Return [X, Y] of the center of cell containing provided text 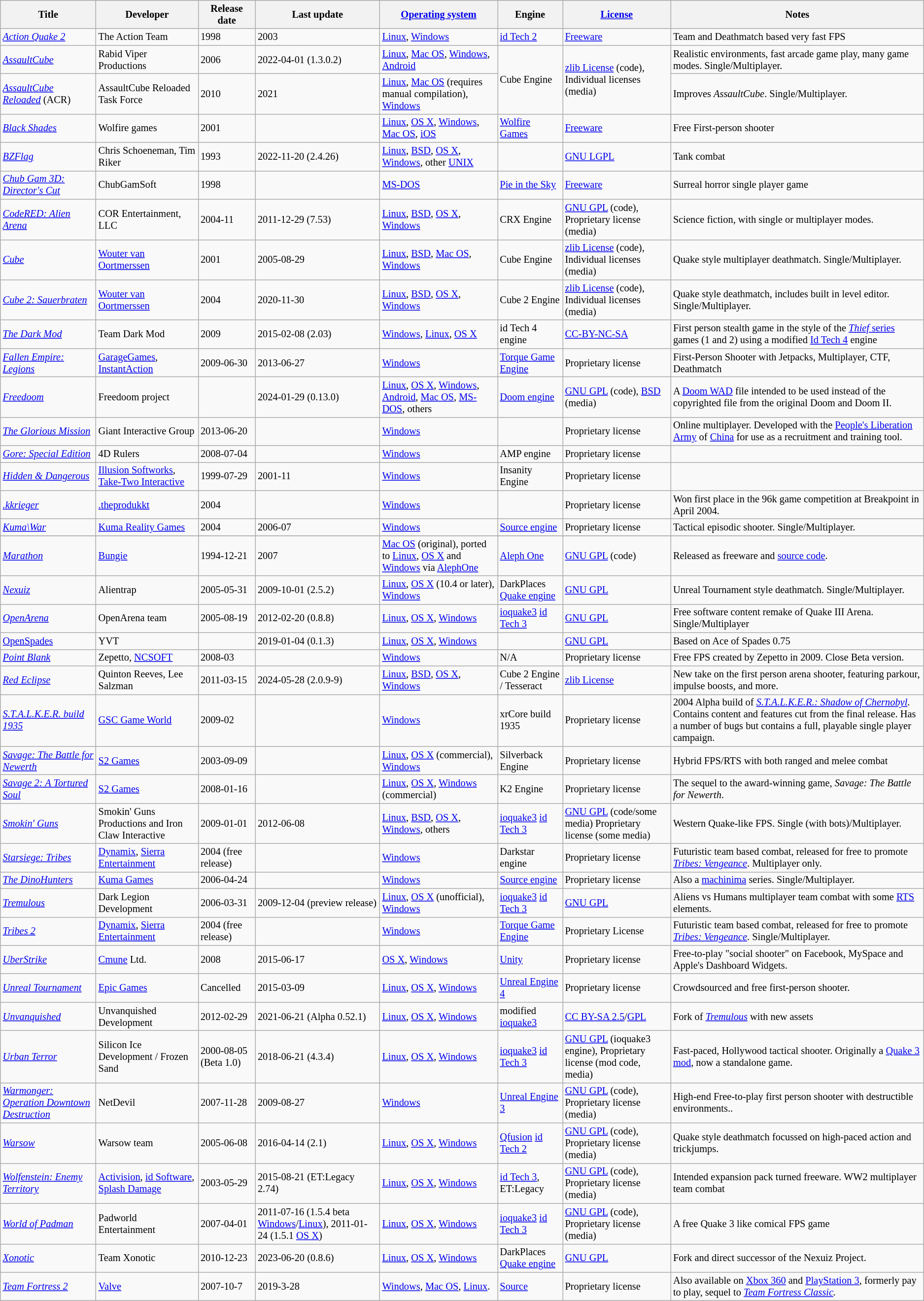
2004-11 [227, 219]
GNU GPL (ioquake3 engine), Proprietary license (mod code, media) [617, 1056]
2006-07 [317, 527]
Last update [317, 14]
modified ioquake3 [530, 1017]
YVT [147, 641]
Futuristic team based combat, released for free to promote Tribes: Vengeance. Single/Multiplayer. [797, 931]
License [617, 14]
Fork and direct successor of the Nexuiz Project. [797, 1258]
2021 [317, 94]
OS X, Windows [439, 959]
2009-06-30 [227, 363]
Illusion Softworks, Take-Two Interactive [147, 476]
Zepetto, NCSOFT [147, 658]
Kuma Games [147, 880]
Marathon [48, 556]
2006-04-24 [227, 880]
2012-02-29 [227, 1017]
Linux, OS X (10.4 or later), Windows [439, 590]
Cancelled [227, 988]
2008 [227, 959]
Action Quake 2 [48, 37]
A Doom WAD file intended to be used instead of the copyrighted file from the original Doom and Doom II. [797, 397]
Savage 2: A Tortured Soul [48, 789]
id Tech 2 [530, 37]
1999-07-29 [227, 476]
Windows, Mac OS, Linux. [439, 1286]
Red Eclipse [48, 680]
Realistic environments, fast arcade game play, many game modes. Single/Multiplayer. [797, 60]
CRX Engine [530, 219]
Fast-paced, Hollywood tactical shooter. Originally a Quake 3 mod, now a standalone game. [797, 1056]
Warsow team [147, 1143]
Western Quake-like FPS. Single (with bots)/Multiplayer. [797, 823]
Insanity Engine [530, 476]
2009-12-04 (preview release) [317, 903]
Wolfire Games [530, 128]
1993 [227, 157]
Cube 2 Engine [530, 300]
2005-05-31 [227, 590]
Smokin' Guns [48, 823]
Released as freeware and source code. [797, 556]
Free software content remake of Quake III Arena. Single/Multiplayer [797, 618]
Cube 2: Sauerbraten [48, 300]
GarageGames, InstantAction [147, 363]
2000-08-05 (Beta 1.0) [227, 1056]
Windows, Linux, OS X [439, 334]
Quake style deathmatch, includes built in level editor. Single/Multiplayer. [797, 300]
Freedoom [48, 397]
4D Rulers [147, 454]
Fallen Empire: Legions [48, 363]
.theprodukkt [147, 505]
Quake style deathmatch focussed on high-paced action and trickjumps. [797, 1143]
2024-01-29 (0.13.0) [317, 397]
2003-09-09 [227, 761]
Cube [48, 260]
2003-05-29 [227, 1183]
COR Entertainment, LLC [147, 219]
Qfusion id Tech 2 [530, 1143]
Fork of Tremulous with new assets [797, 1017]
CC-BY-NC-SA [617, 334]
Linux, Mac OS (requires manual compilation), Windows [439, 94]
Aliens vs Humans multiplayer team combat with some RTS elements. [797, 903]
OpenArena team [147, 618]
New take on the first person arena shooter, featuring parkour, impulse boosts, and more. [797, 680]
Free FPS created by Zepetto in 2009. Close Beta version. [797, 658]
Pie in the Sky [530, 185]
Free-to-play "social shooter" on Facebook, MySpace and Apple's Dashboard Widgets. [797, 959]
Warmonger: Operation Downtown Destruction [48, 1103]
Freedoom project [147, 397]
Kuma\War [48, 527]
Dark Legion Development [147, 903]
A free Quake 3 like comical FPS game [797, 1224]
Wolfire games [147, 128]
Unreal Tournament style deathmatch. Single/Multiplayer. [797, 590]
2005-08-29 [317, 260]
Linux, Windows [439, 37]
.kkrieger [48, 505]
Team Dark Mod [147, 334]
Valve [147, 1286]
Kuma Reality Games [147, 527]
Aleph One [530, 556]
Hybrid FPS/RTS with both ranged and melee combat [797, 761]
2022-04-01 (1.3.0.2) [317, 60]
2008-07-04 [227, 454]
Linux, OS X, Windows, Mac OS, iOS [439, 128]
2012-06-08 [317, 823]
Linux, OS X (unofficial), Windows [439, 903]
High-end Free-to-play first person shooter with destructible environments.. [797, 1103]
Surreal horror single player game [797, 185]
2001-11 [317, 476]
Tribes 2 [48, 931]
2005-08-19 [227, 618]
2015-03-09 [317, 988]
2009-01-01 [227, 823]
Bungie [147, 556]
The sequel to the award-winning game, Savage: The Battle for Newerth. [797, 789]
GNU GPL (code/some media) Proprietary license (some media) [617, 823]
Chris Schoeneman, Tim Riker [147, 157]
2007-04-01 [227, 1224]
Free First-person shooter [797, 128]
AssaultCube Reloaded Task Force [147, 94]
Team Xonotic [147, 1258]
MS-DOS [439, 185]
2008-01-16 [227, 789]
BZFlag [48, 157]
2009 [227, 334]
2011-07-16 (1.5.4 beta Windows/Linux), 2011-01-24 (1.5.1 OS X) [317, 1224]
2011-03-15 [227, 680]
Alientrap [147, 590]
Linux, OS X, Windows, Android, Mac OS, MS-DOS, others [439, 397]
Silverback Engine [530, 761]
Quake style multiplayer deathmatch. Single/Multiplayer. [797, 260]
2007 [317, 556]
Unreal Engine 3 [530, 1103]
Notes [797, 14]
Also available on Xbox 360 and PlayStation 3, formerly pay to play, sequel to Team Fortress Classic. [797, 1286]
Mac OS (original), ported to Linux, OS X and Windows via AlephOne [439, 556]
Urban Terror [48, 1056]
2015-06-17 [317, 959]
Smokin' Guns Productions and Iron Claw Interactive [147, 823]
Savage: The Battle for Newerth [48, 761]
2022-11-20 (2.4.26) [317, 157]
2006 [227, 60]
Black Shades [48, 128]
id Tech 4 engine [530, 334]
Giant Interactive Group [147, 431]
GNU GPL (code), BSD (media) [617, 397]
GNU GPL (code) [617, 556]
AssaultCube Reloaded (ACR) [48, 94]
K2 Engine [530, 789]
Warsow [48, 1143]
S.T.A.L.K.E.R. build 1935 [48, 720]
Tank combat [797, 157]
Activision, id Software, Splash Damage [147, 1183]
AMP engine [530, 454]
ChubGamSoft [147, 185]
Tactical episodic shooter. Single/Multiplayer. [797, 527]
2009-02 [227, 720]
Team and Deathmatch based very fast FPS [797, 37]
Science fiction, with single or multiplayer modes. [797, 219]
2019-3-28 [317, 1286]
2013-06-20 [227, 431]
2023-06-20 (0.8.6) [317, 1258]
Wolfenstein: Enemy Territory [48, 1183]
xrCore build 1935 [530, 720]
Cmune Ltd. [147, 959]
Team Fortress 2 [48, 1286]
The Dark Mod [48, 334]
Rabid Viper Productions [147, 60]
Epic Games [147, 988]
World of Padman [48, 1224]
OpenSpades [48, 641]
AssaultCube [48, 60]
Also a machinima series. Single/Multiplayer. [797, 880]
NetDevil [147, 1103]
2012-02-20 (0.8.8) [317, 618]
Unvanquished Development [147, 1017]
2010 [227, 94]
OpenArena [48, 618]
Darkstar engine [530, 858]
Improves AssaultCube. Single/Multiplayer. [797, 94]
Hidden & Dangerous [48, 476]
2018-06-21 (4.3.4) [317, 1056]
Linux, OS X, Windows (commercial) [439, 789]
Operating system [439, 14]
2008-03 [227, 658]
Proprietary License [617, 931]
2006-03-31 [227, 903]
CC BY-SA 2.5/GPL [617, 1017]
GSC Game World [147, 720]
id Tech 3, ET:Legacy [530, 1183]
Silicon Ice Development / Frozen Sand [147, 1056]
2019-01-04 (0.1.3) [317, 641]
Unity [530, 959]
Engine [530, 14]
First-Person Shooter with Jetpacks, Multiplayer, CTF, Deathmatch [797, 363]
Linux, Mac OS, Windows, Android [439, 60]
2020-11-30 [317, 300]
2015-02-08 (2.03) [317, 334]
Developer [147, 14]
2013-06-27 [317, 363]
2009-08-27 [317, 1103]
GNU LGPL [617, 157]
Unreal Tournament [48, 988]
Release date [227, 14]
Based on Ace of Spades 0.75 [797, 641]
Linux, OS X (commercial), Windows [439, 761]
Futuristic team based combat, released for free to promote Tribes: Vengeance. Multiplayer only. [797, 858]
2011-12-29 (7.53) [317, 219]
Point Blank [48, 658]
Starsiege: Tribes [48, 858]
Linux, BSD, Mac OS, Windows [439, 260]
UberStrike [48, 959]
Padworld Entertainment [147, 1224]
2015-08-21 (ET:Legacy 2.74) [317, 1183]
Won first place in the 96k game competition at Breakpoint in April 2004. [797, 505]
CodeRED: Alien Arena [48, 219]
2021-06-21 (Alpha 0.52.1) [317, 1017]
Unreal Engine 4 [530, 988]
The DinoHunters [48, 880]
2024-05-28 (2.0.9-9) [317, 680]
Linux, BSD, OS X, Windows, others [439, 823]
Source [530, 1286]
The Action Team [147, 37]
Quinton Reeves, Lee Salzman [147, 680]
Chub Gam 3D: Director's Cut [48, 185]
Intended expansion pack turned freeware. WW2 multiplayer team combat [797, 1183]
Tremulous [48, 903]
Crowdsourced and free first-person shooter. [797, 988]
Xonotic [48, 1258]
2007-10-7 [227, 1286]
Cube 2 Engine / Tesseract [530, 680]
zlib License [617, 680]
2009-10-01 (2.5.2) [317, 590]
N/A [530, 658]
2003 [317, 37]
1994-12-21 [227, 556]
First person stealth game in the style of the Thief series games (1 and 2) using a modified Id Tech 4 engine [797, 334]
Unvanquished [48, 1017]
Gore: Special Edition [48, 454]
2016-04-14 (2.1) [317, 1143]
Title [48, 14]
2007-11-28 [227, 1103]
Linux, BSD, OS X, Windows, other UNIX [439, 157]
The Glorious Mission [48, 431]
2005-06-08 [227, 1143]
Nexuiz [48, 590]
Online multiplayer. Developed with the People's Liberation Army of China for use as a recruitment and training tool. [797, 431]
Doom engine [530, 397]
2010-12-23 [227, 1258]
